Search for the cell housing the specified text and yield its [x, y] center coordinate. 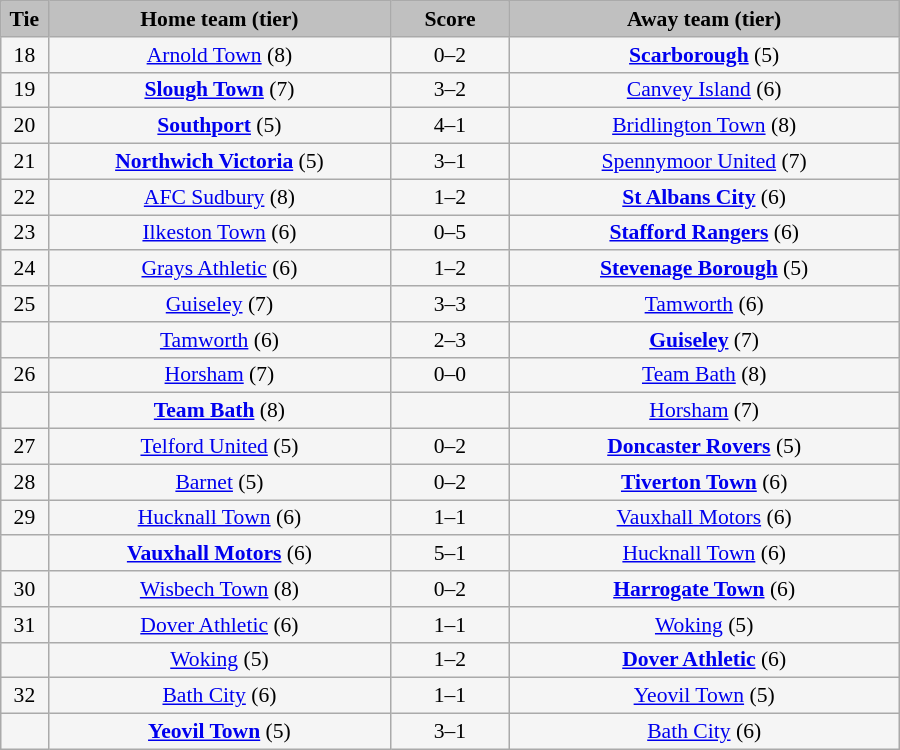
28 [24, 482]
4–1 [450, 126]
Doncaster Rovers (5) [704, 447]
25 [24, 304]
0–0 [450, 375]
Scarborough (5) [704, 55]
Stafford Rangers (6) [704, 233]
24 [24, 269]
Ilkeston Town (6) [220, 233]
Barnet (5) [220, 482]
22 [24, 197]
Stevenage Borough (5) [704, 269]
29 [24, 518]
Grays Athletic (6) [220, 269]
AFC Sudbury (8) [220, 197]
19 [24, 90]
2–3 [450, 340]
Away team (tier) [704, 19]
5–1 [450, 554]
Tie [24, 19]
3–3 [450, 304]
Score [450, 19]
Home team (tier) [220, 19]
0–5 [450, 233]
18 [24, 55]
Arnold Town (8) [220, 55]
32 [24, 696]
Canvey Island (6) [704, 90]
St Albans City (6) [704, 197]
Bridlington Town (8) [704, 126]
21 [24, 162]
Harrogate Town (6) [704, 589]
Wisbech Town (8) [220, 589]
Spennymoor United (7) [704, 162]
27 [24, 447]
Telford United (5) [220, 447]
Tiverton Town (6) [704, 482]
Northwich Victoria (5) [220, 162]
Slough Town (7) [220, 90]
Southport (5) [220, 126]
3–2 [450, 90]
26 [24, 375]
31 [24, 625]
23 [24, 233]
20 [24, 126]
30 [24, 589]
